Capture the cell that displays the provided text and extract its (X, Y) central coordinate. 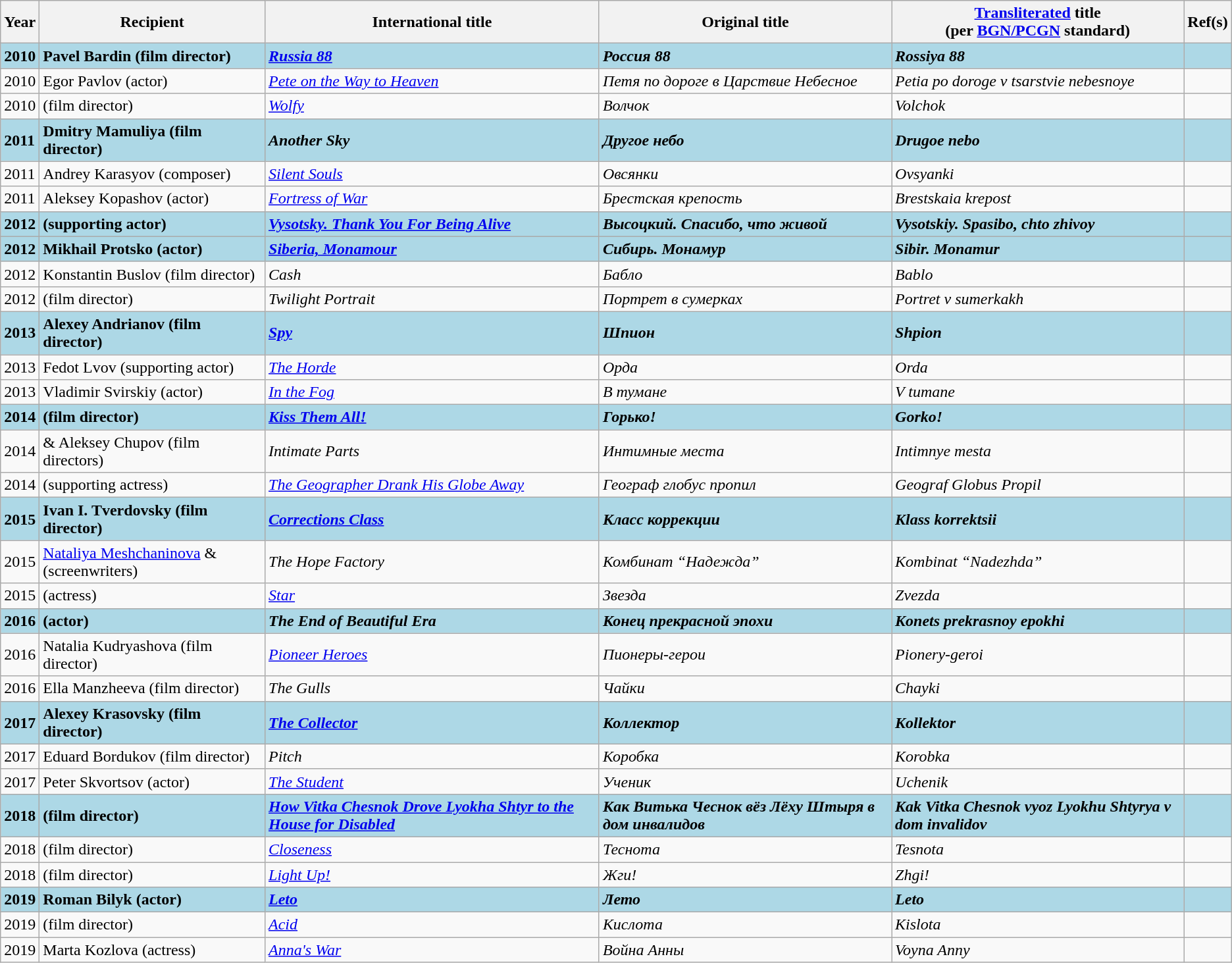
The Student (432, 781)
Кислота (745, 925)
Россия 88 (745, 56)
Другое небо (745, 140)
Original title (745, 22)
Intimnye mesta (1038, 452)
Recipient (153, 22)
Petia po doroge v tsarstvie nebesnoye (1038, 81)
Acid (432, 925)
Высоцкий. Спасибо, что живой (745, 224)
Alexey Krasovsky (film director) (153, 723)
Alexey Andrianov (film director) (153, 333)
(supporting actor) (153, 224)
Горько! (745, 417)
Klass korrektsii (1038, 519)
The Horde (432, 367)
Pitch (432, 756)
Fedot Lvov (supporting actor) (153, 367)
Siberia, Monamour (432, 249)
Star (432, 596)
Бабло (745, 274)
Vladimir Svirskiy (actor) (153, 392)
Как Витька Чеснок вёз Лёху Штыря в дом инвалидов (745, 815)
Fortress of War (432, 199)
Zvezda (1038, 596)
(actress) (153, 596)
How Vitka Chesnok Drove Lyokha Shtyr to the House for Disabled (432, 815)
Kombinat “Nadezhda” (1038, 562)
Лето (745, 900)
Pavel Bardin (film director) (153, 56)
Peter Skvortsov (actor) (153, 781)
Vysotskiy. Spasibo, chto zhivoy (1038, 224)
Rossiya 88 (1038, 56)
Geograf Globus Propil (1038, 485)
Шпион (745, 333)
Петя по дороге в Царствие Небесное (745, 81)
Portret v sumerkakh (1038, 299)
Russia 88 (432, 56)
Pionery-geroi (1038, 654)
Corrections Class (432, 519)
The Geographer Drank His Globe Away (432, 485)
& Aleksey Chupov (film directors) (153, 452)
Silent Souls (432, 174)
Звезда (745, 596)
Коллектор (745, 723)
Tesnota (1038, 849)
Географ глобус пропил (745, 485)
Овсянки (745, 174)
Shpion (1038, 333)
Орда (745, 367)
Zhgi! (1038, 875)
Жги! (745, 875)
Voyna Anny (1038, 950)
Коробка (745, 756)
Year (20, 22)
Kiss Them All! (432, 417)
Chayki (1038, 689)
Dmitry Mamuliya (film director) (153, 140)
Теснота (745, 849)
Интимные места (745, 452)
Kislota (1038, 925)
В тумане (745, 392)
(supporting actress) (153, 485)
Комбинат “Надежда” (745, 562)
Bablo (1038, 274)
Spy (432, 333)
Mikhail Protsko (actor) (153, 249)
Eduard Bordukov (film director) (153, 756)
Konets prekrasnoy epokhi (1038, 621)
Gorko! (1038, 417)
V tumane (1038, 392)
Sibir. Monamur (1038, 249)
Vysotsky. Thank You For Being Alive (432, 224)
Сибирь. Монамур (745, 249)
Nataliya Meshchaninova & (screenwriters) (153, 562)
Ovsyanki (1038, 174)
Orda (1038, 367)
Light Up! (432, 875)
Пионеры-герои (745, 654)
Брестская крепость (745, 199)
Kak Vitka Chesnok vyoz Lyokhu Shtyrya v dom invalidov (1038, 815)
Anna's War (432, 950)
(actor) (153, 621)
Ref(s) (1208, 22)
Egor Pavlov (actor) (153, 81)
In the Fog (432, 392)
Closeness (432, 849)
Ученик (745, 781)
Волчок (745, 106)
The Gulls (432, 689)
Marta Kozlova (actress) (153, 950)
Drugoe nebo (1038, 140)
Ella Manzheeva (film director) (153, 689)
Портрет в сумерках (745, 299)
The Hope Factory (432, 562)
Чайки (745, 689)
Cash (432, 274)
Класс коррекции (745, 519)
Pete on the Way to Heaven (432, 81)
Aleksey Kopashov (actor) (153, 199)
Война Анны (745, 950)
Natalia Kudryashova (film director) (153, 654)
The Collector (432, 723)
Volchok (1038, 106)
Wolfy (432, 106)
Конец прекрасной эпохи (745, 621)
Intimate Parts (432, 452)
Andrey Karasyov (composer) (153, 174)
International title (432, 22)
Another Sky (432, 140)
Kollektor (1038, 723)
Ivan I. Tverdovsky (film director) (153, 519)
The End of Beautiful Era (432, 621)
Korobka (1038, 756)
Transliterated title(per BGN/PCGN standard) (1038, 22)
Roman Bilyk (actor) (153, 900)
Brestskaia krepost (1038, 199)
Konstantin Buslov (film director) (153, 274)
Twilight Portrait (432, 299)
Uchenik (1038, 781)
Pioneer Heroes (432, 654)
